Identify which cell holds the provided text, then report its (X, Y) central coordinate. 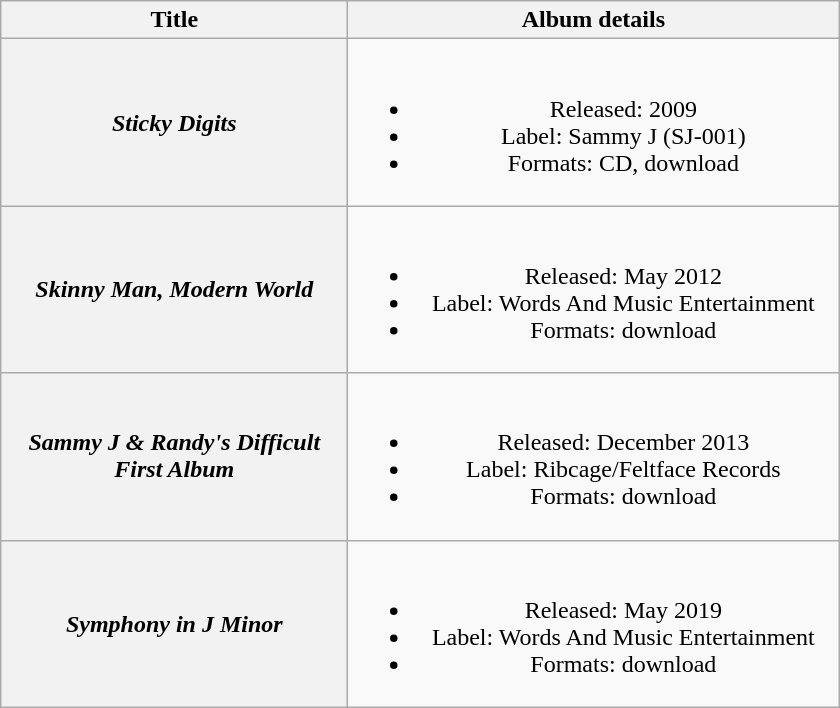
Album details (594, 20)
Sammy J & Randy's Difficult First Album (174, 456)
Symphony in J Minor (174, 624)
Released: May 2019Label: Words And Music EntertainmentFormats: download (594, 624)
Sticky Digits (174, 122)
Skinny Man, Modern World (174, 290)
Released: May 2012Label: Words And Music EntertainmentFormats: download (594, 290)
Released: December 2013Label: Ribcage/Feltface RecordsFormats: download (594, 456)
Released: 2009Label: Sammy J (SJ-001)Formats: CD, download (594, 122)
Title (174, 20)
